Pinpoint the cell where the given text exists, returning its [x, y] midpoint coordinate. 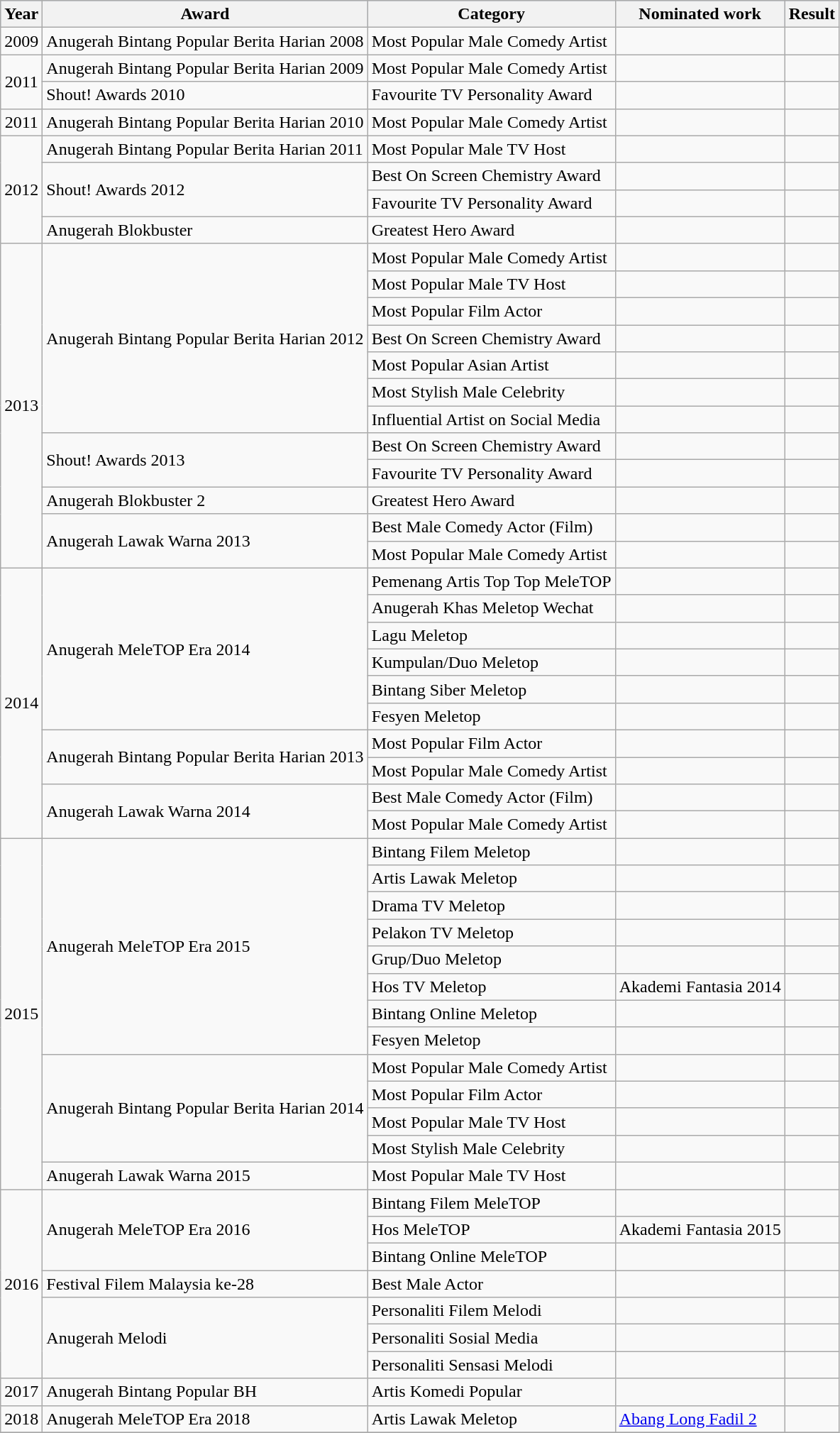
Bintang Online Meletop [491, 1014]
Anugerah Bintang Popular Berita Harian 2008 [205, 41]
Anugerah Bintang Popular Berita Harian 2012 [205, 338]
Anugerah Bintang Popular Berita Harian 2014 [205, 1108]
Anugerah Bintang Popular Berita Harian 2011 [205, 149]
Artis Komedi Popular [491, 1392]
Anugerah Khas Meletop Wechat [491, 608]
2009 [21, 41]
Anugerah MeleTOP Era 2014 [205, 649]
2016 [21, 1284]
Drama TV Meletop [491, 906]
Hos MeleTOP [491, 1230]
Kumpulan/Duo Meletop [491, 662]
Shout! Awards 2010 [205, 95]
Grup/Duo Meletop [491, 960]
Akademi Fantasia 2015 [700, 1230]
Award [205, 14]
2014 [21, 703]
2017 [21, 1392]
2015 [21, 1014]
Personaliti Sensasi Melodi [491, 1365]
Pelakon TV Meletop [491, 933]
Hos TV Meletop [491, 987]
2012 [21, 190]
Akademi Fantasia 2014 [700, 987]
Bintang Filem Meletop [491, 852]
Result [812, 14]
Bintang Siber Meletop [491, 689]
Shout! Awards 2012 [205, 190]
Most Popular Asian Artist [491, 366]
Anugerah Bintang Popular BH [205, 1392]
Anugerah Lawak Warna 2014 [205, 811]
Abang Long Fadil 2 [700, 1419]
Best Male Actor [491, 1284]
Year [21, 14]
Anugerah Bintang Popular Berita Harian 2010 [205, 122]
Personaliti Filem Melodi [491, 1311]
Anugerah Blokbuster [205, 230]
Bintang Online MeleTOP [491, 1257]
Influential Artist on Social Media [491, 419]
Category [491, 14]
2018 [21, 1419]
Anugerah Bintang Popular Berita Harian 2009 [205, 68]
Pemenang Artis Top Top MeleTOP [491, 581]
Bintang Filem MeleTOP [491, 1203]
Festival Filem Malaysia ke-28 [205, 1284]
Lagu Meletop [491, 635]
Shout! Awards 2013 [205, 460]
Anugerah Lawak Warna 2015 [205, 1175]
Anugerah Bintang Popular Berita Harian 2013 [205, 757]
Anugerah MeleTOP Era 2016 [205, 1230]
Anugerah MeleTOP Era 2015 [205, 946]
Anugerah Blokbuster 2 [205, 500]
Nominated work [700, 14]
Anugerah Melodi [205, 1338]
Anugerah Lawak Warna 2013 [205, 541]
Personaliti Sosial Media [491, 1338]
Anugerah MeleTOP Era 2018 [205, 1419]
2013 [21, 406]
